Extract the [x, y] coordinate from the center of the cell holding the provided text.  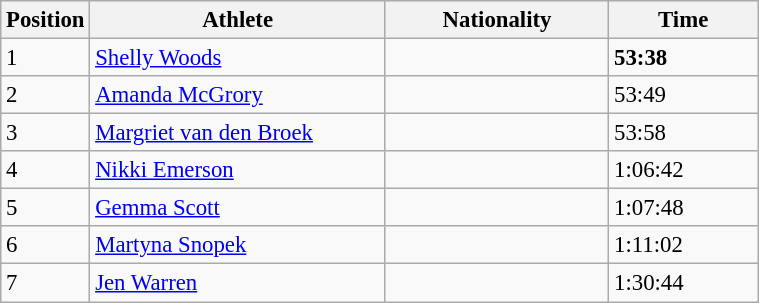
Margriet van den Broek [238, 133]
Amanda McGrory [238, 95]
Athlete [238, 20]
2 [46, 95]
Nikki Emerson [238, 170]
3 [46, 133]
53:49 [684, 95]
7 [46, 283]
1:30:44 [684, 283]
5 [46, 208]
53:58 [684, 133]
1:11:02 [684, 245]
Nationality [496, 20]
Shelly Woods [238, 58]
Martyna Snopek [238, 245]
1 [46, 58]
1:07:48 [684, 208]
Time [684, 20]
4 [46, 170]
Gemma Scott [238, 208]
Jen Warren [238, 283]
1:06:42 [684, 170]
Position [46, 20]
6 [46, 245]
53:38 [684, 58]
